Provide the [x, y] coordinate of the cell's center where the given text is located.  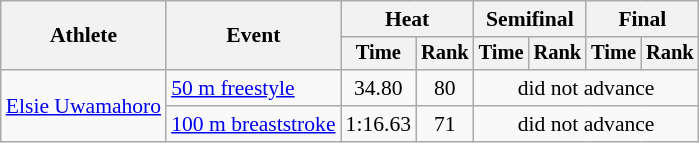
50 m freestyle [253, 88]
Athlete [84, 36]
Final [642, 19]
34.80 [378, 88]
Semifinal [530, 19]
Heat [408, 19]
Event [253, 36]
1:16.63 [378, 124]
100 m breaststroke [253, 124]
80 [445, 88]
Elsie Uwamahoro [84, 106]
71 [445, 124]
